Extract the (x, y) coordinate from the center of the cell holding the provided text.  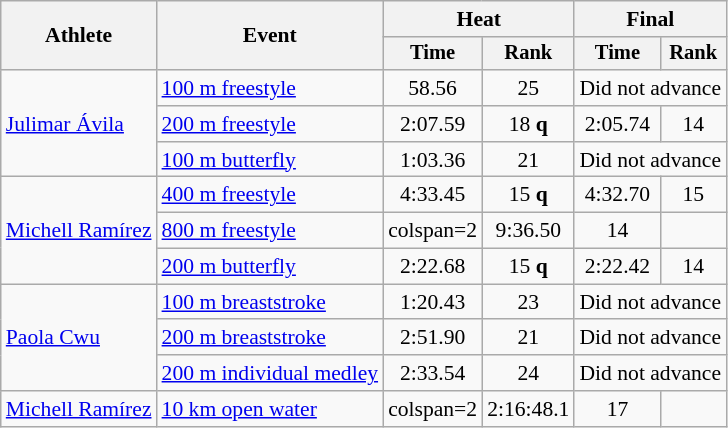
2:51.90 (432, 338)
1:20.43 (432, 302)
Julimar Ávila (79, 124)
100 m butterfly (270, 160)
2:33.54 (432, 373)
Paola Cwu (79, 338)
17 (617, 409)
18 q (528, 124)
Event (270, 36)
Heat (478, 19)
800 m freestyle (270, 231)
100 m breaststroke (270, 302)
100 m freestyle (270, 88)
1:03.36 (432, 160)
15 (693, 195)
Athlete (79, 36)
58.56 (432, 88)
2:22.68 (432, 267)
4:32.70 (617, 195)
10 km open water (270, 409)
4:33.45 (432, 195)
200 m individual medley (270, 373)
200 m butterfly (270, 267)
400 m freestyle (270, 195)
200 m freestyle (270, 124)
2:07.59 (432, 124)
2:22.42 (617, 267)
25 (528, 88)
9:36.50 (528, 231)
24 (528, 373)
200 m breaststroke (270, 338)
23 (528, 302)
2:05.74 (617, 124)
Final (650, 19)
2:16:48.1 (528, 409)
